Pinpoint the cell where the given text exists, returning its [X, Y] midpoint coordinate. 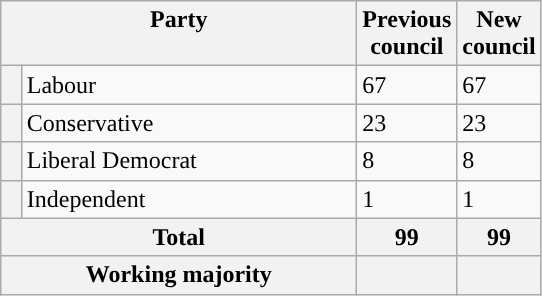
Previous council [407, 34]
Independent [189, 199]
Party [179, 34]
Total [179, 237]
New council [499, 34]
Labour [189, 85]
Liberal Democrat [189, 161]
Conservative [189, 123]
Working majority [179, 275]
